Find where the given text appears and provide that cell's center as [x, y] coordinate. 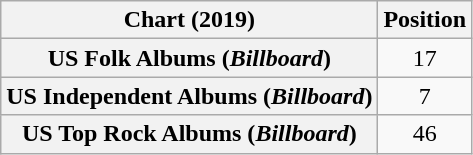
Chart (2019) [190, 20]
US Folk Albums (Billboard) [190, 58]
46 [425, 134]
7 [425, 96]
US Independent Albums (Billboard) [190, 96]
US Top Rock Albums (Billboard) [190, 134]
17 [425, 58]
Position [425, 20]
